For the text-containing cell, return its midpoint in [x, y] coordinate format. 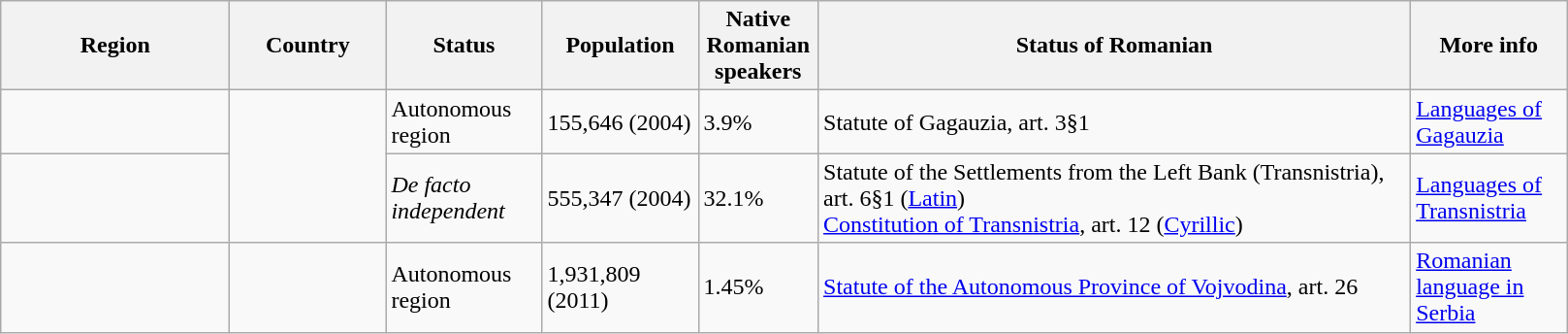
Romanian language in Serbia [1489, 287]
Region [115, 46]
155,646 (2004) [621, 122]
Native Romanian speakers [758, 46]
Status of Romanian [1115, 46]
Population [621, 46]
Languages of Gagauzia [1489, 122]
Statute of the Settlements from the Left Bank (Transnistria), art. 6§1 (Latin) Constitution of Transnistria, art. 12 (Cyrillic) [1115, 198]
1,931,809 (2011) [621, 287]
555,347 (2004) [621, 198]
1.45% [758, 287]
Status [464, 46]
De facto independent [464, 198]
Country [308, 46]
Statute of Gagauzia, art. 3§1 [1115, 122]
More info [1489, 46]
Languages of Transnistria [1489, 198]
32.1% [758, 198]
3.9% [758, 122]
Statute of the Autonomous Province of Vojvodina, art. 26 [1115, 287]
